Detect which cell encompasses the target text, then output its [X, Y] center coordinate. 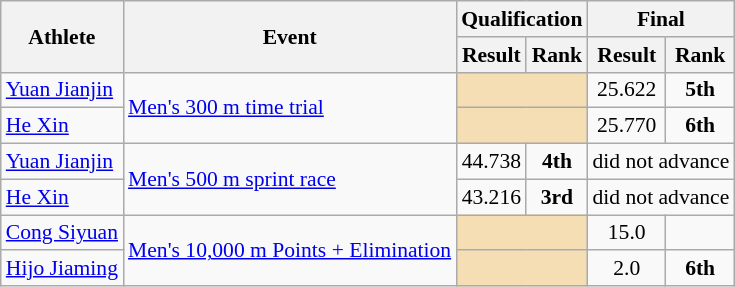
Men's 300 m time trial [290, 108]
Men's 500 m sprint race [290, 180]
4th [556, 162]
25.622 [627, 90]
Hijo Jiaming [62, 269]
Final [662, 19]
44.738 [491, 162]
Athlete [62, 36]
25.770 [627, 126]
43.216 [491, 197]
15.0 [627, 233]
Qualification [522, 19]
3rd [556, 197]
2.0 [627, 269]
Event [290, 36]
5th [700, 90]
Men's 10,000 m Points + Elimination [290, 250]
Cong Siyuan [62, 233]
